Return the (X, Y) coordinate for the center point of the cell that contains the specified text.  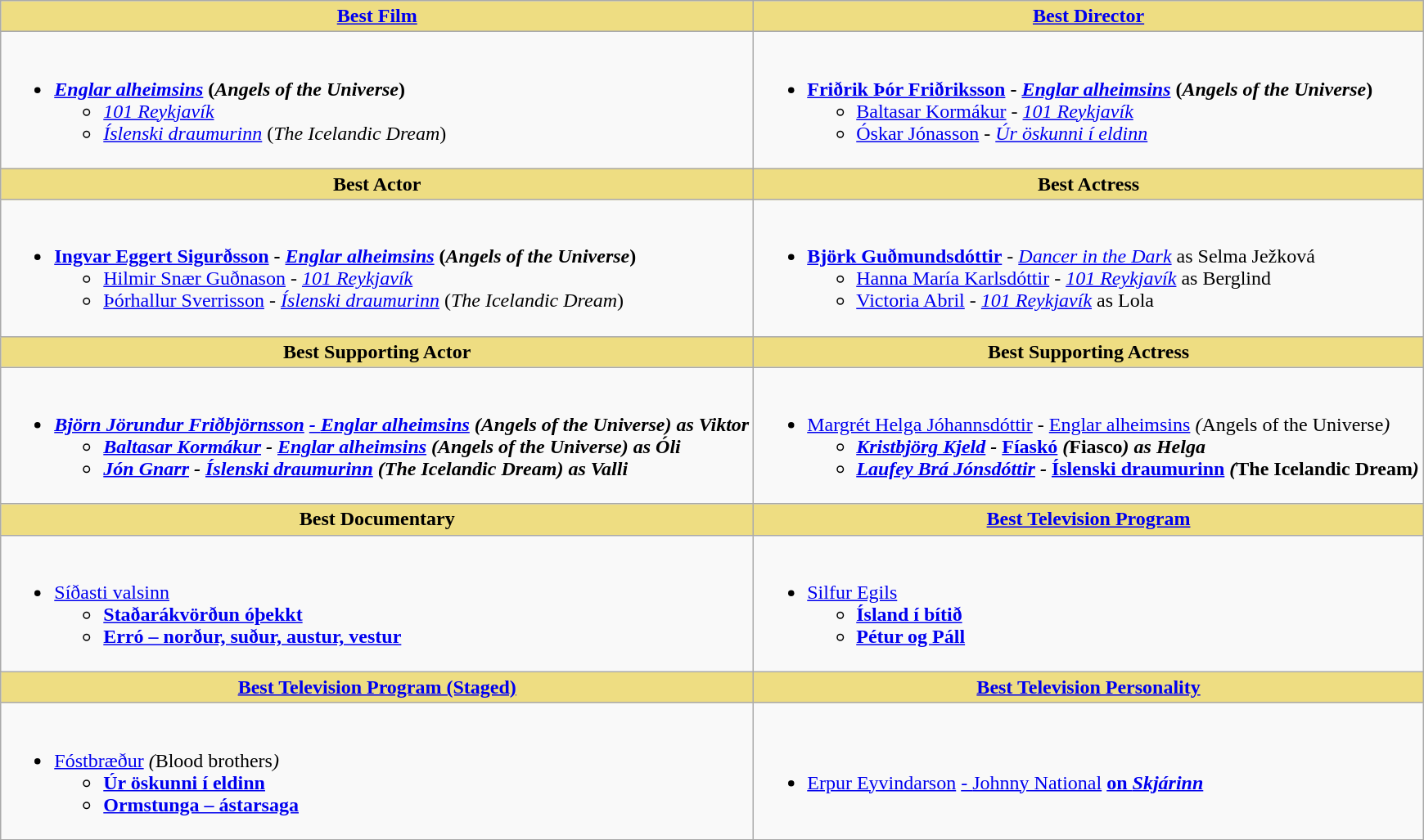
Best Television Program (Staged) (377, 687)
Silfur EgilsÍsland í bítiðPétur og Páll (1088, 604)
Erpur Eyvindarson - Johnny National on Skjárinn (1088, 770)
Best Television Personality (1088, 687)
Best Supporting Actor (377, 352)
Best Supporting Actress (1088, 352)
Englar alheimsins (Angels of the Universe)101 ReykjavíkÍslenski draumurinn (The Icelandic Dream) (377, 100)
Best Film (377, 16)
Best Actress (1088, 184)
Best Director (1088, 16)
Friðrik Þór Friðriksson - Englar alheimsins (Angels of the Universe)Baltasar Kormákur - 101 ReykjavíkÓskar Jónasson - Úr öskunni í eldinn (1088, 100)
Fóstbræður (Blood brothers)Úr öskunni í eldinnOrmstunga – ástarsaga (377, 770)
Síðasti valsinnStaðarákvörðun óþekktErró – norður, suður, austur, vestur (377, 604)
Best Actor (377, 184)
Björk Guðmundsdóttir - Dancer in the Dark as Selma JežkováHanna María Karlsdóttir - 101 Reykjavík as BerglindVictoria Abril - 101 Reykjavík as Lola (1088, 268)
Best Documentary (377, 519)
Best Television Program (1088, 519)
